Capture the cell that displays the provided text and extract its (X, Y) central coordinate. 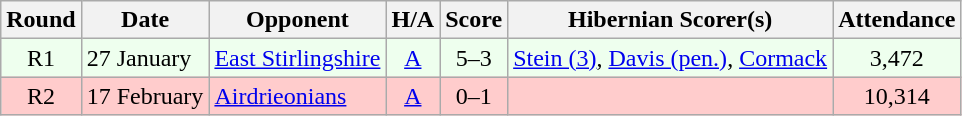
H/A (413, 20)
17 February (145, 96)
5–3 (474, 58)
Date (145, 20)
East Stirlingshire (298, 58)
10,314 (897, 96)
Opponent (298, 20)
3,472 (897, 58)
Airdrieonians (298, 96)
R1 (41, 58)
R2 (41, 96)
Score (474, 20)
Round (41, 20)
Stein (3), Davis (pen.), Cormack (670, 58)
Attendance (897, 20)
Hibernian Scorer(s) (670, 20)
0–1 (474, 96)
27 January (145, 58)
